For the text-containing cell, return its midpoint in [X, Y] coordinate format. 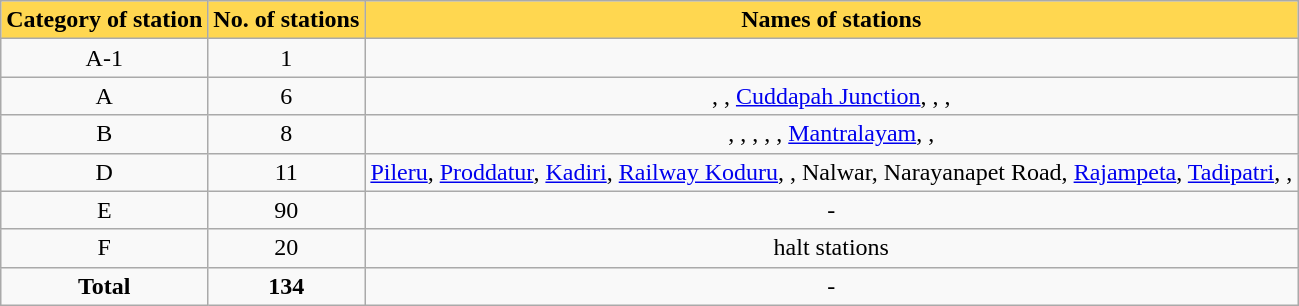
Category of station [104, 20]
20 [286, 248]
B [104, 134]
halt stations [832, 248]
134 [286, 286]
F [104, 248]
1 [286, 58]
Names of stations [832, 20]
6 [286, 96]
Pileru, Proddatur, Kadiri, Railway Koduru, , Nalwar, Narayanapet Road, Rajampeta, Tadipatri, , [832, 172]
, , , , , Mantralayam, , [832, 134]
11 [286, 172]
90 [286, 210]
, , Cuddapah Junction, , , [832, 96]
8 [286, 134]
A [104, 96]
No. of stations [286, 20]
A-1 [104, 58]
E [104, 210]
Total [104, 286]
D [104, 172]
